Identify which cell holds the provided text, then report its [x, y] central coordinate. 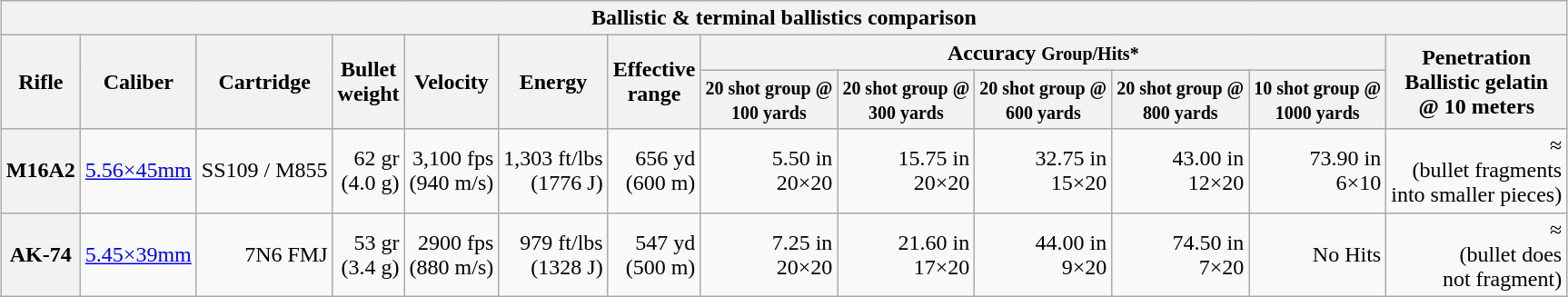
Effectiverange [654, 82]
20 shot group @800 yards [1181, 100]
≈(bullet doesnot fragment) [1477, 254]
21.60 in17×20 [907, 254]
20 shot group @100 yards [769, 100]
Energy [553, 82]
Accuracy Group/Hits* [1043, 53]
547 yd(500 m) [654, 254]
5.56×45mm [138, 171]
≈(bullet fragmentsinto smaller pieces) [1477, 171]
Rifle [40, 82]
44.00 in9×20 [1043, 254]
73.90 in6×10 [1317, 171]
979 ft/lbs(1328 J) [553, 254]
M16A2 [40, 171]
7N6 FMJ [264, 254]
62 gr(4.0 g) [369, 171]
656 yd(600 m) [654, 171]
AK-74 [40, 254]
No Hits [1317, 254]
Bulletweight [369, 82]
20 shot group @300 yards [907, 100]
15.75 in20×20 [907, 171]
Caliber [138, 82]
3,100 fps(940 m/s) [452, 171]
5.50 in20×20 [769, 171]
2900 fps(880 m/s) [452, 254]
43.00 in12×20 [1181, 171]
Cartridge [264, 82]
7.25 in20×20 [769, 254]
20 shot group @600 yards [1043, 100]
32.75 in15×20 [1043, 171]
Velocity [452, 82]
Ballistic & terminal ballistics comparison [783, 18]
5.45×39mm [138, 254]
74.50 in7×20 [1181, 254]
1,303 ft/lbs(1776 J) [553, 171]
53 gr(3.4 g) [369, 254]
SS109 / M855 [264, 171]
10 shot group @1000 yards [1317, 100]
PenetrationBallistic gelatin@ 10 meters [1477, 82]
